Capture the cell that displays the provided text and extract its (x, y) central coordinate. 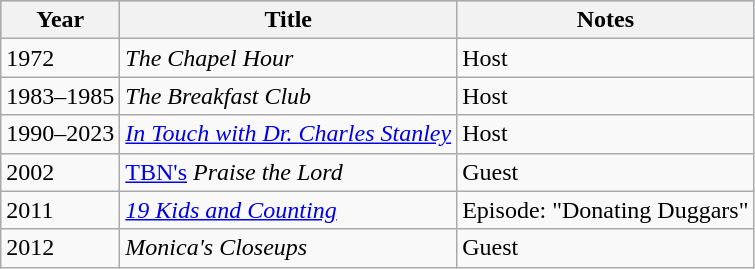
1983–1985 (60, 96)
19 Kids and Counting (288, 210)
2002 (60, 172)
Monica's Closeups (288, 248)
Title (288, 20)
1972 (60, 58)
Notes (606, 20)
2012 (60, 248)
TBN's Praise the Lord (288, 172)
The Breakfast Club (288, 96)
Episode: "Donating Duggars" (606, 210)
2011 (60, 210)
In Touch with Dr. Charles Stanley (288, 134)
1990–2023 (60, 134)
The Chapel Hour (288, 58)
Year (60, 20)
